Find where the given text appears and provide that cell's center as (X, Y) coordinate. 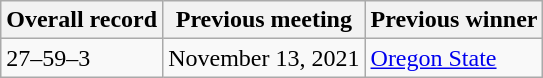
Previous meeting (264, 20)
Previous winner (454, 20)
Oregon State (454, 58)
Overall record (82, 20)
November 13, 2021 (264, 58)
27–59–3 (82, 58)
